For the text-containing cell, return its midpoint in [x, y] coordinate format. 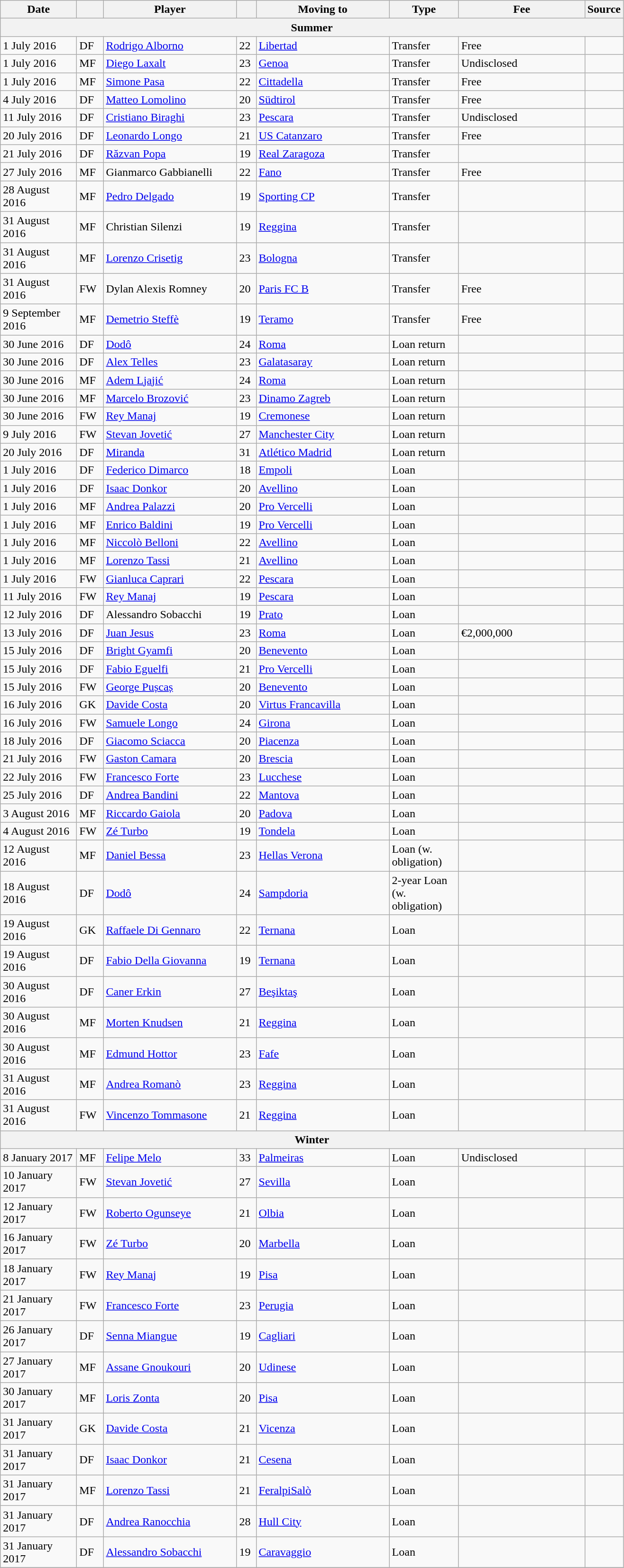
28 [247, 1522]
Padova [322, 813]
Manchester City [322, 434]
Summer [312, 27]
Răzvan Popa [170, 154]
Source [604, 9]
Fabio Eguelfi [170, 669]
27 January 2017 [39, 1367]
Leonardo Longo [170, 136]
Gianmarco Gabbianelli [170, 172]
Alex Telles [170, 362]
Federico Dimarco [170, 470]
Moving to [322, 9]
Vicenza [322, 1429]
Giacomo Sciacca [170, 741]
Fabio Della Giovanna [170, 961]
Cittadella [322, 82]
18 January 2017 [39, 1274]
Tondela [322, 831]
Demetrio Steffè [170, 319]
Caravaggio [322, 1552]
Rodrigo Alborno [170, 46]
Gianluca Caprari [170, 579]
Senna Miangue [170, 1336]
21 January 2017 [39, 1305]
Empoli [322, 470]
Fee [522, 9]
Diego Laxalt [170, 64]
12 August 2016 [39, 855]
George Pușcaș [170, 687]
Girona [322, 723]
Edmund Hottor [170, 1053]
28 August 2016 [39, 196]
18 August 2016 [39, 893]
Sampdoria [322, 893]
4 July 2016 [39, 100]
Lorenzo Crisetig [170, 258]
9 September 2016 [39, 319]
Atlético Madrid [322, 452]
12 January 2017 [39, 1212]
8 January 2017 [39, 1158]
Palmeiras [322, 1158]
Vincenzo Tommasone [170, 1115]
Andrea Bandini [170, 795]
Juan Jesus [170, 633]
Daniel Bessa [170, 855]
Olbia [322, 1212]
2-year Loan (w. obligation) [424, 893]
Loris Zonta [170, 1398]
Matteo Lomolino [170, 100]
Sporting CP [322, 196]
Sevilla [322, 1182]
Prato [322, 615]
30 January 2017 [39, 1398]
10 January 2017 [39, 1182]
Pedro Delgado [170, 196]
Mantova [322, 795]
Felipe Melo [170, 1158]
€2,000,000 [522, 633]
Teramo [322, 319]
Lucchese [322, 777]
US Catanzaro [322, 136]
Loan (w. obligation) [424, 855]
Libertad [322, 46]
Paris FC B [322, 289]
Hull City [322, 1522]
Piacenza [322, 741]
Marbella [322, 1244]
12 July 2016 [39, 615]
Beşiktaş [322, 992]
Andrea Romanò [170, 1085]
Bright Gyamfi [170, 651]
Virtus Francavilla [322, 705]
Südtirol [322, 100]
Cesena [322, 1460]
22 July 2016 [39, 777]
Niccolò Belloni [170, 542]
Perugia [322, 1305]
18 July 2016 [39, 741]
Roberto Ogunseye [170, 1212]
Morten Knudsen [170, 1023]
Cremonese [322, 416]
Adem Ljajić [170, 380]
FeralpiSalò [322, 1490]
Date [39, 9]
Brescia [322, 759]
33 [247, 1158]
9 July 2016 [39, 434]
Andrea Ranocchia [170, 1522]
Type [424, 9]
27 July 2016 [39, 172]
Galatasaray [322, 362]
4 August 2016 [39, 831]
3 August 2016 [39, 813]
Player [170, 9]
31 [247, 452]
Hellas Verona [322, 855]
Marcelo Brozović [170, 398]
Genoa [322, 64]
26 January 2017 [39, 1336]
16 January 2017 [39, 1244]
Enrico Baldini [170, 524]
Samuele Longo [170, 723]
Riccardo Gaiola [170, 813]
Dylan Alexis Romney [170, 289]
Assane Gnoukouri [170, 1367]
13 July 2016 [39, 633]
Fafe [322, 1053]
25 July 2016 [39, 795]
Gaston Camara [170, 759]
Christian Silenzi [170, 227]
Cagliari [322, 1336]
Caner Erkin [170, 992]
Real Zaragoza [322, 154]
Miranda [170, 452]
Udinese [322, 1367]
Cristiano Biraghi [170, 118]
Bologna [322, 258]
Andrea Palazzi [170, 506]
Fano [322, 172]
Raffaele Di Gennaro [170, 930]
Simone Pasa [170, 82]
Winter [312, 1140]
18 [247, 470]
Dinamo Zagreb [322, 398]
